Determine the (X, Y) coordinate at the center of the cell enclosing the given text.  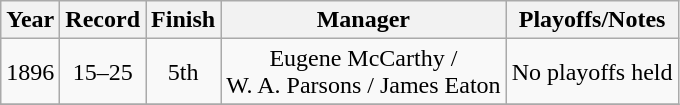
Finish (184, 20)
5th (184, 72)
15–25 (103, 72)
Playoffs/Notes (592, 20)
1896 (30, 72)
No playoffs held (592, 72)
Year (30, 20)
Eugene McCarthy / W. A. Parsons / James Eaton (364, 72)
Manager (364, 20)
Record (103, 20)
